Extract the [X, Y] coordinate from the center of the cell holding the provided text.  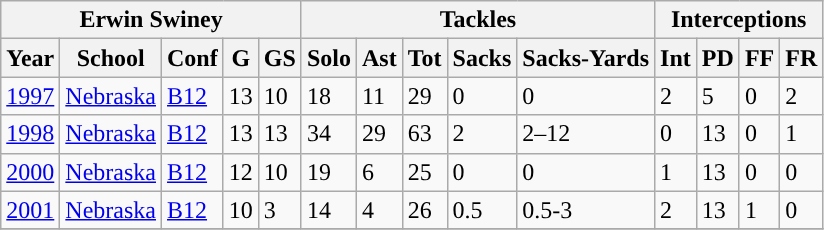
26 [424, 210]
FR [802, 58]
Erwin Swiney [152, 20]
12 [240, 172]
GS [280, 58]
Year [30, 58]
2–12 [586, 134]
1998 [30, 134]
School [111, 58]
2001 [30, 210]
34 [328, 134]
11 [379, 96]
Int [676, 58]
Interceptions [739, 20]
Sacks [482, 58]
FF [759, 58]
18 [328, 96]
Conf [193, 58]
5 [718, 96]
Tackles [478, 20]
0.5-3 [586, 210]
19 [328, 172]
14 [328, 210]
0.5 [482, 210]
63 [424, 134]
4 [379, 210]
Ast [379, 58]
1997 [30, 96]
G [240, 58]
Sacks-Yards [586, 58]
Tot [424, 58]
PD [718, 58]
2000 [30, 172]
6 [379, 172]
25 [424, 172]
Solo [328, 58]
3 [280, 210]
